Capture the cell that displays the provided text and extract its (X, Y) central coordinate. 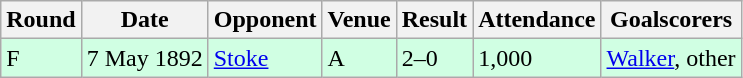
1,000 (537, 58)
2–0 (434, 58)
Opponent (265, 20)
Walker, other (671, 58)
Venue (359, 20)
7 May 1892 (144, 58)
A (359, 58)
F (41, 58)
Result (434, 20)
Round (41, 20)
Date (144, 20)
Goalscorers (671, 20)
Attendance (537, 20)
Stoke (265, 58)
